Locate the cell with the specified text and output its [x, y] center coordinate. 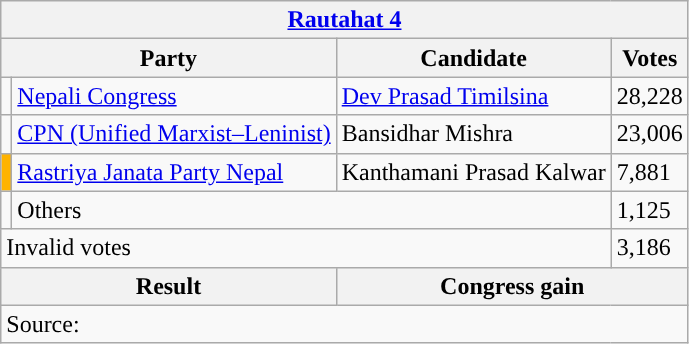
Result [168, 286]
Bansidhar Mishra [474, 134]
Congress gain [512, 286]
Party [168, 58]
CPN (Unified Marxist–Leninist) [174, 134]
Invalid votes [306, 248]
Rautahat 4 [344, 20]
Votes [650, 58]
Nepali Congress [174, 96]
Dev Prasad Timilsina [474, 96]
1,125 [650, 210]
28,228 [650, 96]
Kanthamani Prasad Kalwar [474, 172]
Rastriya Janata Party Nepal [174, 172]
Candidate [474, 58]
3,186 [650, 248]
Others [312, 210]
7,881 [650, 172]
23,006 [650, 134]
Source: [344, 324]
